Search for the cell housing the specified text and yield its [x, y] center coordinate. 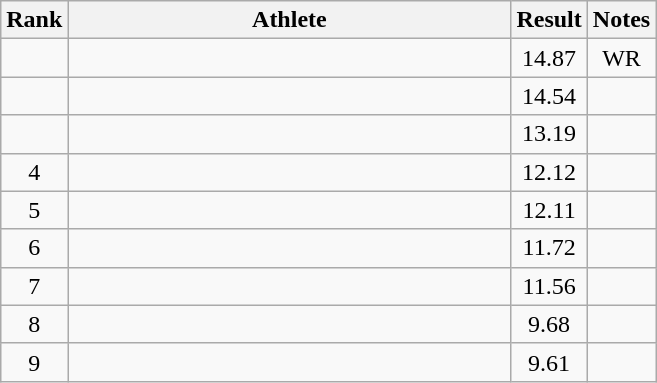
Result [549, 20]
9 [34, 362]
12.12 [549, 172]
7 [34, 286]
11.72 [549, 248]
Athlete [290, 20]
Notes [621, 20]
Rank [34, 20]
9.68 [549, 324]
11.56 [549, 286]
8 [34, 324]
4 [34, 172]
9.61 [549, 362]
5 [34, 210]
14.87 [549, 58]
14.54 [549, 96]
WR [621, 58]
6 [34, 248]
12.11 [549, 210]
13.19 [549, 134]
